Output the [x, y] coordinate of the center of the cell containing the given text.  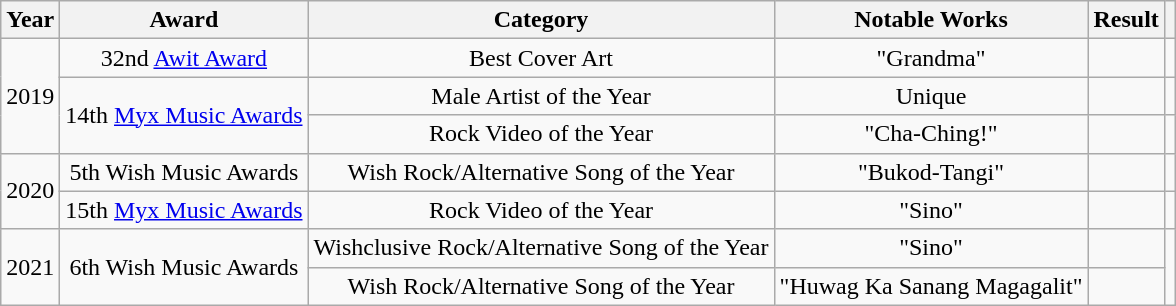
Year [30, 20]
"Cha-Ching!" [931, 134]
"Grandma" [931, 58]
Result [1126, 20]
5th Wish Music Awards [184, 172]
Male Artist of the Year [541, 96]
6th Wish Music Awards [184, 267]
Wishclusive Rock/Alternative Song of the Year [541, 248]
Award [184, 20]
2021 [30, 267]
Notable Works [931, 20]
"Bukod-Tangi" [931, 172]
32nd Awit Award [184, 58]
2020 [30, 191]
"Huwag Ka Sanang Magagalit" [931, 286]
Category [541, 20]
2019 [30, 96]
14th Myx Music Awards [184, 115]
Best Cover Art [541, 58]
Unique [931, 96]
15th Myx Music Awards [184, 210]
